Search for the cell housing the specified text and yield its [X, Y] center coordinate. 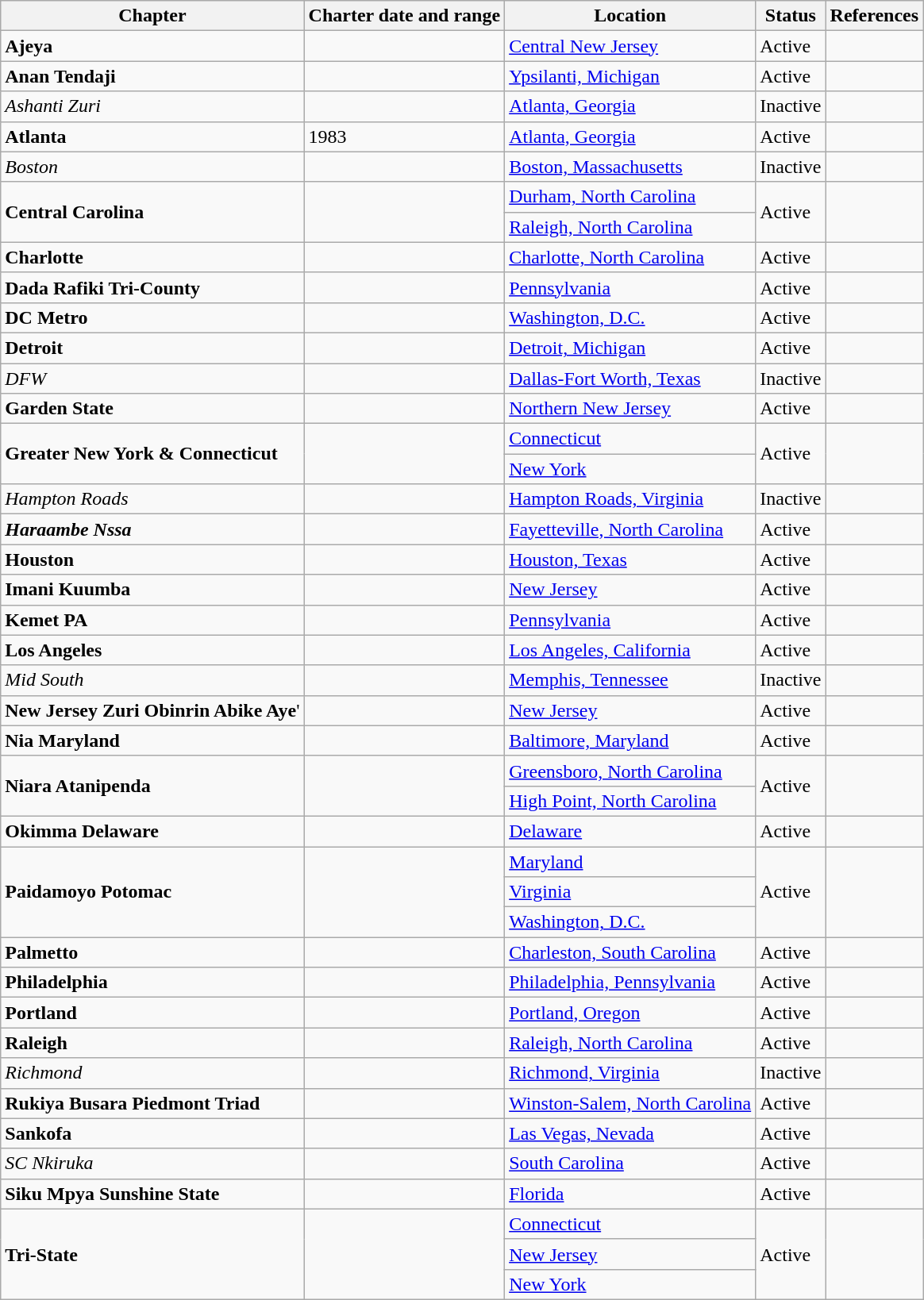
Hampton Roads, Virginia [630, 499]
Dallas-Fort Worth, Texas [630, 379]
Status [791, 16]
Delaware [630, 831]
Charlotte [152, 257]
Detroit, Michigan [630, 348]
Los Angeles, California [630, 650]
Garden State [152, 409]
Philadelphia, Pennsylvania [630, 983]
Raleigh [152, 1043]
Philadelphia [152, 983]
Okimma Delaware [152, 831]
New Jersey Zuri Obinrin Abike Aye' [152, 710]
1983 [405, 137]
Memphis, Tennessee [630, 680]
Durham, North Carolina [630, 197]
DC Metro [152, 317]
Greensboro, North Carolina [630, 771]
Ashanti Zuri [152, 106]
Tri-State [152, 1254]
Chapter [152, 16]
High Point, North Carolina [630, 801]
Central Carolina [152, 212]
SC Nkiruka [152, 1163]
Imani Kuumba [152, 590]
Greater New York & Connecticut [152, 454]
Niara Atanipenda [152, 786]
Hampton Roads [152, 499]
Charlotte, North Carolina [630, 257]
Sankofa [152, 1133]
Central New Jersey [630, 46]
Virginia [630, 892]
Winston-Salem, North Carolina [630, 1103]
Ypsilanti, Michigan [630, 76]
Las Vegas, Nevada [630, 1133]
Ajeya [152, 46]
Baltimore, Maryland [630, 740]
Charleston, South Carolina [630, 952]
Maryland [630, 861]
Nia Maryland [152, 740]
Mid South [152, 680]
Charter date and range [405, 16]
Anan Tendaji [152, 76]
Kemet PA [152, 620]
Location [630, 16]
References [875, 16]
Houston, Texas [630, 560]
Northern New Jersey [630, 409]
Haraambe Nssa [152, 529]
Houston [152, 560]
Portland [152, 1013]
Boston [152, 167]
South Carolina [630, 1163]
Boston, Massachusetts [630, 167]
Fayetteville, North Carolina [630, 529]
Paidamoyo Potomac [152, 891]
Detroit [152, 348]
Portland, Oregon [630, 1013]
Siku Mpya Sunshine State [152, 1194]
Richmond [152, 1073]
Florida [630, 1194]
Atlanta [152, 137]
Richmond, Virginia [630, 1073]
Dada Rafiki Tri-County [152, 287]
Los Angeles [152, 650]
DFW [152, 379]
Rukiya Busara Piedmont Triad [152, 1103]
Palmetto [152, 952]
